Find where the given text appears and provide that cell's center as [x, y] coordinate. 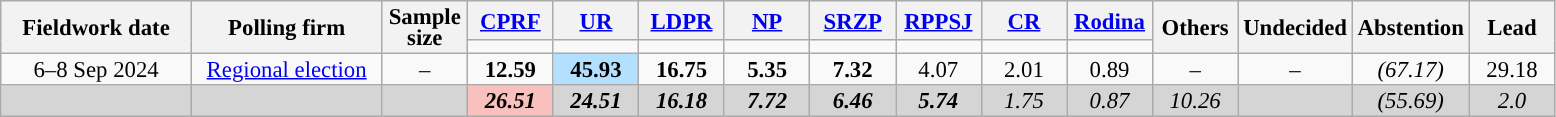
6–8 Sep 2024 [96, 70]
0.89 [1110, 70]
Others [1195, 28]
Fieldwork date [96, 28]
Undecided [1295, 28]
Abstention [1410, 28]
(55.69) [1410, 101]
16.75 [682, 70]
1.75 [1024, 101]
RPPSJ [939, 20]
LDPR [682, 20]
26.51 [511, 101]
2.0 [1512, 101]
45.93 [596, 70]
(67.17) [1410, 70]
CPRF [511, 20]
6.46 [853, 101]
16.18 [682, 101]
7.72 [767, 101]
5.74 [939, 101]
7.32 [853, 70]
Polling firm [286, 28]
Regional election [286, 70]
SRZP [853, 20]
Rodina [1110, 20]
12.59 [511, 70]
2.01 [1024, 70]
CR [1024, 20]
10.26 [1195, 101]
4.07 [939, 70]
NP [767, 20]
24.51 [596, 101]
Lead [1512, 28]
29.18 [1512, 70]
0.87 [1110, 101]
Samplesize [425, 28]
UR [596, 20]
5.35 [767, 70]
